Search for the cell housing the specified text and yield its (x, y) center coordinate. 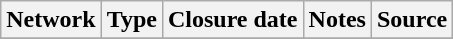
Network (51, 20)
Source (412, 20)
Closure date (232, 20)
Notes (337, 20)
Type (132, 20)
